Detect which cell encompasses the target text, then output its [X, Y] center coordinate. 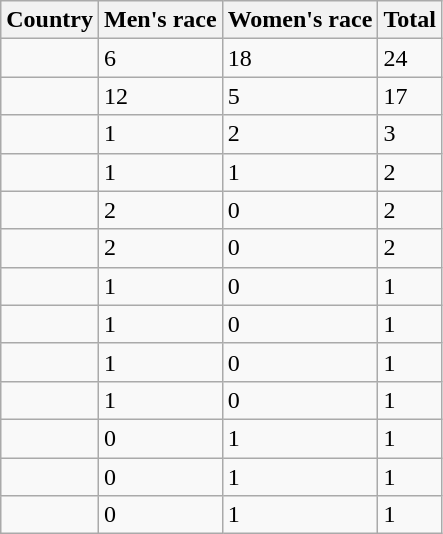
12 [160, 96]
3 [410, 134]
17 [410, 96]
18 [300, 58]
24 [410, 58]
Country [50, 20]
Men's race [160, 20]
Total [410, 20]
Women's race [300, 20]
6 [160, 58]
5 [300, 96]
